Return the (x, y) coordinate for the center point of the cell that contains the specified text.  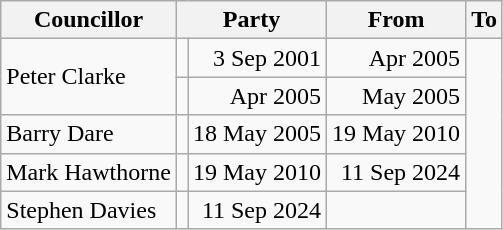
3 Sep 2001 (258, 58)
From (396, 20)
May 2005 (396, 96)
Stephen Davies (89, 210)
Councillor (89, 20)
18 May 2005 (258, 134)
Party (251, 20)
To (484, 20)
Peter Clarke (89, 77)
Barry Dare (89, 134)
Mark Hawthorne (89, 172)
